Pinpoint the cell where the given text exists, returning its [X, Y] midpoint coordinate. 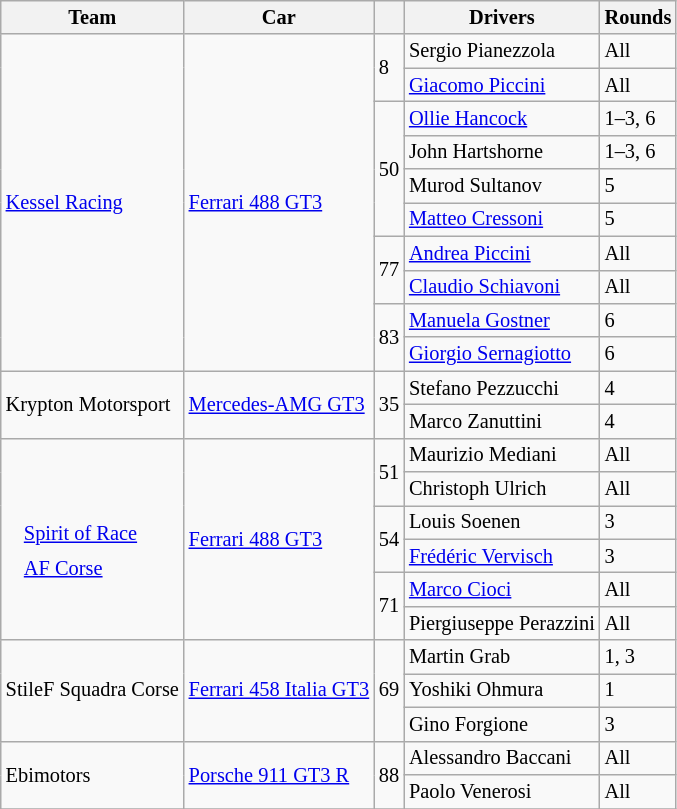
71 [389, 606]
Paolo Venerosi [502, 791]
50 [389, 168]
Alessandro Baccani [502, 758]
1, 3 [638, 657]
Andrea Piccini [502, 253]
Marco Cioci [502, 589]
Drivers [502, 17]
Ferrari 458 Italia GT3 [279, 690]
Christoph Ulrich [502, 489]
Matteo Cressoni [502, 219]
Yoshiki Ohmura [502, 690]
1 [638, 690]
Car [279, 17]
Spirit of Race AF Corse [92, 539]
Frédéric Vervisch [502, 556]
83 [389, 336]
Spirit of Race [80, 533]
Louis Soenen [502, 522]
Sergio Pianezzola [502, 51]
Krypton Motorsport [92, 404]
69 [389, 690]
54 [389, 538]
51 [389, 472]
Porsche 911 GT3 R [279, 774]
StileF Squadra Corse [92, 690]
Marco Zanuttini [502, 421]
Piergiuseppe Perazzini [502, 623]
Martin Grab [502, 657]
88 [389, 774]
Murod Sultanov [502, 186]
Team [92, 17]
Claudio Schiavoni [502, 287]
Mercedes-AMG GT3 [279, 404]
Kessel Racing [92, 202]
Stefano Pezzucchi [502, 388]
Giorgio Sernagiotto [502, 354]
John Hartshorne [502, 152]
Giacomo Piccini [502, 85]
AF Corse [80, 568]
Ebimotors [92, 774]
Maurizio Mediani [502, 455]
Ollie Hancock [502, 118]
Gino Forgione [502, 724]
35 [389, 404]
77 [389, 270]
8 [389, 68]
Manuela Gostner [502, 320]
Rounds [638, 17]
